Extract the (X, Y) coordinate from the center of the cell holding the provided text.  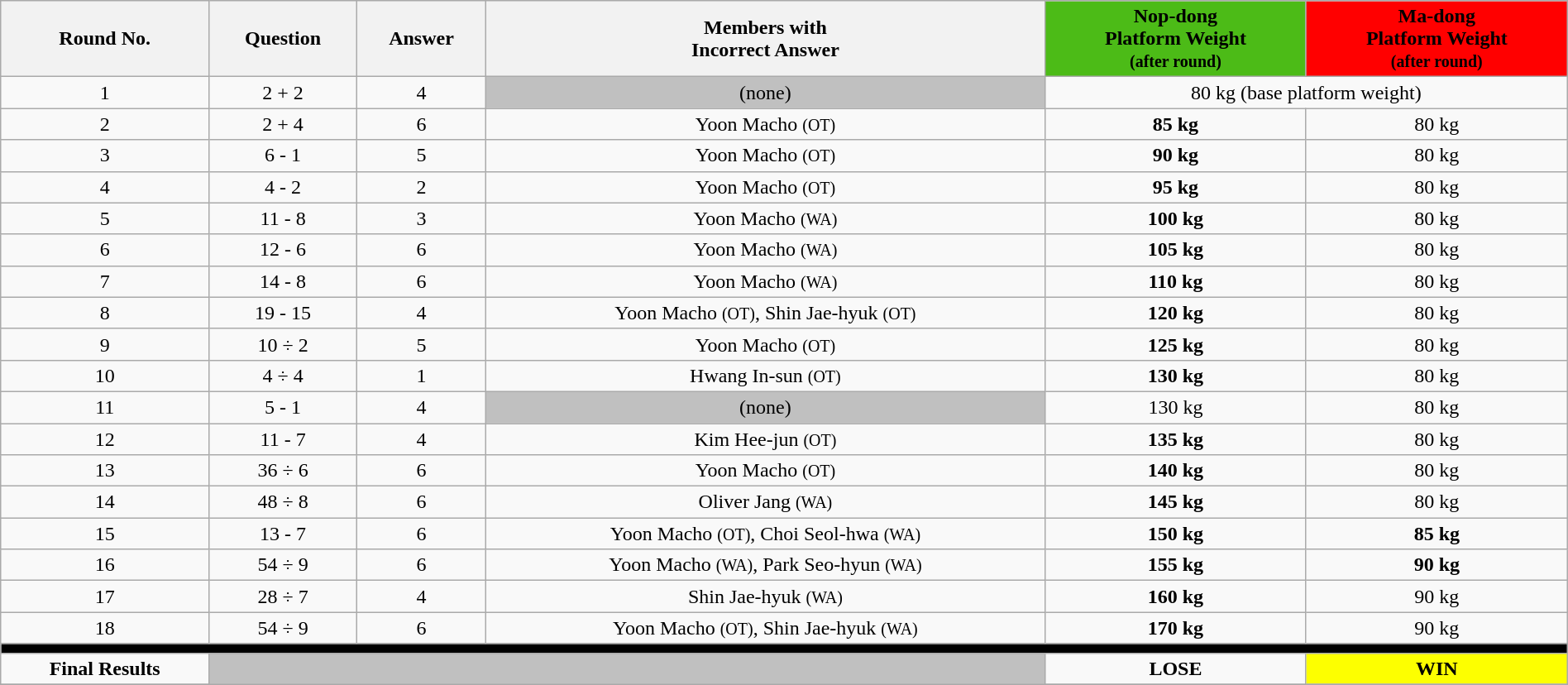
160 kg (1176, 596)
105 kg (1176, 250)
135 kg (1176, 439)
155 kg (1176, 565)
Answer (422, 39)
150 kg (1176, 534)
145 kg (1176, 502)
11 - 7 (283, 439)
Yoon Macho (OT), Shin Jae-hyuk (WA) (765, 628)
2 + 2 (283, 93)
36 ÷ 6 (283, 471)
Yoon Macho (OT), Choi Seol-hwa (WA) (765, 534)
95 kg (1176, 187)
7 (105, 281)
6 - 1 (283, 156)
Hwang In-sun (OT) (765, 376)
Yoon Macho (OT), Shin Jae-hyuk (OT) (765, 313)
120 kg (1176, 313)
15 (105, 534)
Yoon Macho (WA), Park Seo-hyun (WA) (765, 565)
140 kg (1176, 471)
13 (105, 471)
18 (105, 628)
28 ÷ 7 (283, 596)
170 kg (1176, 628)
2 + 4 (283, 124)
16 (105, 565)
Question (283, 39)
Ma-dong Platform Weight (after round) (1437, 39)
Shin Jae-hyuk (WA) (765, 596)
9 (105, 344)
8 (105, 313)
19 - 15 (283, 313)
LOSE (1176, 668)
WIN (1437, 668)
110 kg (1176, 281)
4 ÷ 4 (283, 376)
11 (105, 407)
125 kg (1176, 344)
11 - 8 (283, 218)
Members with Incorrect Answer (765, 39)
Final Results (105, 668)
Oliver Jang (WA) (765, 502)
14 - 8 (283, 281)
12 - 6 (283, 250)
17 (105, 596)
Kim Hee-jun (OT) (765, 439)
10 ÷ 2 (283, 344)
14 (105, 502)
48 ÷ 8 (283, 502)
10 (105, 376)
4 - 2 (283, 187)
13 - 7 (283, 534)
12 (105, 439)
Nop-dong Platform Weight (after round) (1176, 39)
Round No. (105, 39)
100 kg (1176, 218)
80 kg (base platform weight) (1307, 93)
5 - 1 (283, 407)
